Return [x, y] of the center of cell containing provided text 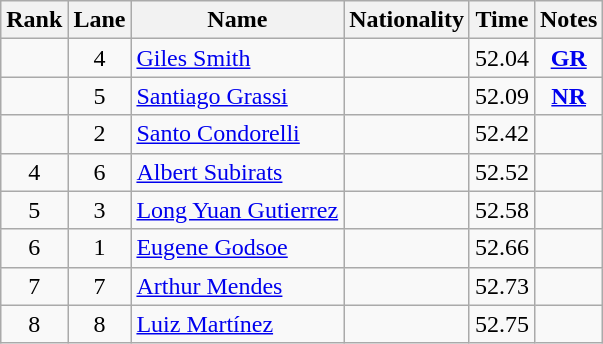
52.42 [502, 134]
1 [100, 248]
52.73 [502, 286]
52.04 [502, 58]
2 [100, 134]
Santo Condorelli [238, 134]
NR [568, 96]
Lane [100, 20]
Rank [34, 20]
52.58 [502, 210]
GR [568, 58]
Eugene Godsoe [238, 248]
Name [238, 20]
Nationality [407, 20]
Albert Subirats [238, 172]
Giles Smith [238, 58]
52.75 [502, 324]
Long Yuan Gutierrez [238, 210]
Notes [568, 20]
Time [502, 20]
Arthur Mendes [238, 286]
Santiago Grassi [238, 96]
52.52 [502, 172]
52.66 [502, 248]
52.09 [502, 96]
3 [100, 210]
Luiz Martínez [238, 324]
